From the cell containing the given text, extract its center point as [x, y] coordinate. 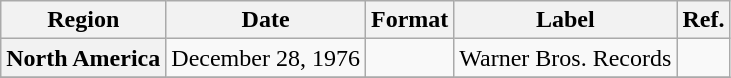
Format [409, 20]
North America [84, 58]
Ref. [704, 20]
Date [266, 20]
Region [84, 20]
Label [566, 20]
Warner Bros. Records [566, 58]
December 28, 1976 [266, 58]
